Determine the [X, Y] coordinate at the center of the cell enclosing the given text.  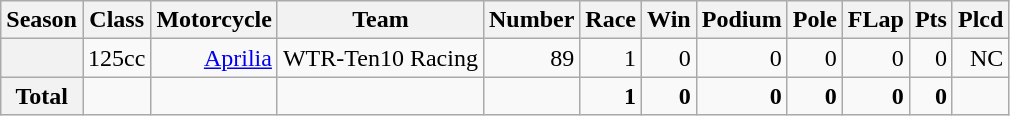
Race [611, 20]
Season [42, 20]
Plcd [980, 20]
Number [531, 20]
Total [42, 96]
Podium [742, 20]
WTR-Ten10 Racing [380, 58]
Class [116, 20]
89 [531, 58]
NC [980, 58]
FLap [876, 20]
Motorcycle [214, 20]
Aprilia [214, 58]
Pole [814, 20]
Win [670, 20]
Pts [930, 20]
125cc [116, 58]
Team [380, 20]
